From the cell containing the given text, extract its center point as [X, Y] coordinate. 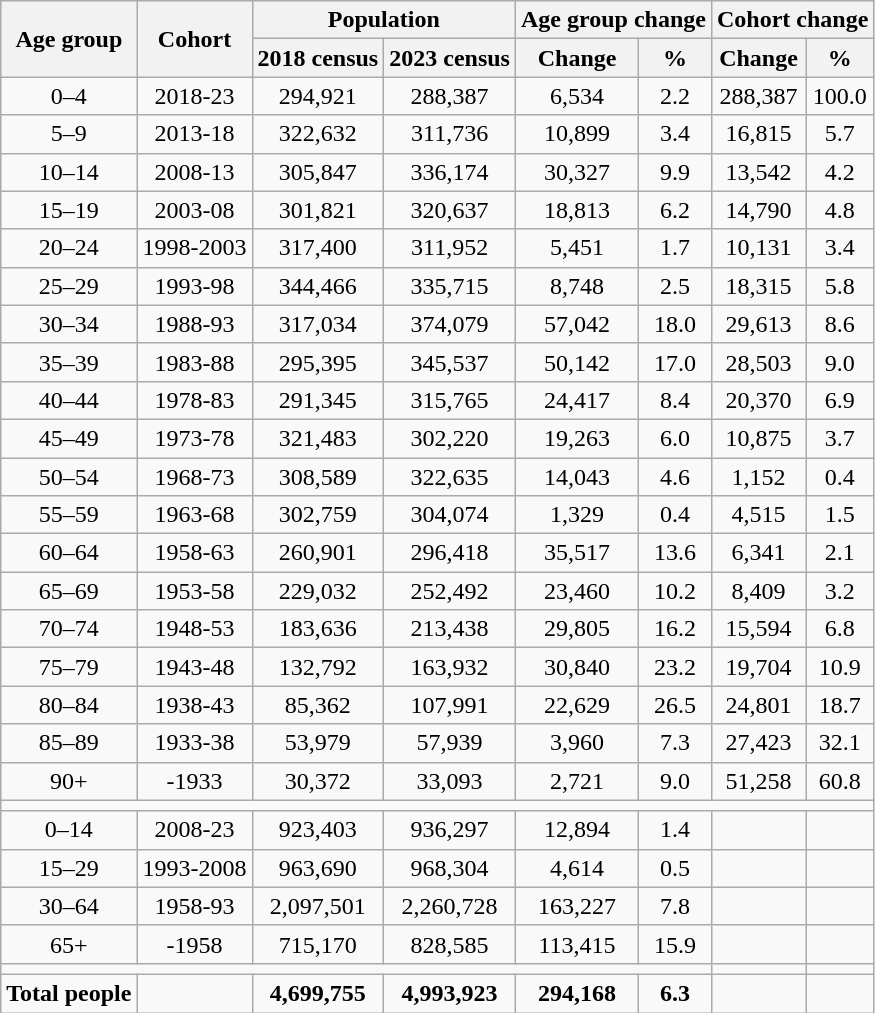
1.5 [840, 515]
321,483 [318, 438]
6,534 [576, 96]
5,451 [576, 248]
30,327 [576, 172]
113,415 [576, 944]
2,260,728 [450, 906]
296,418 [450, 553]
2.2 [676, 96]
2008-13 [194, 172]
0–4 [69, 96]
22,629 [576, 705]
1993-98 [194, 286]
1938-43 [194, 705]
311,736 [450, 134]
260,901 [318, 553]
-1933 [194, 781]
15.9 [676, 944]
17.0 [676, 362]
294,921 [318, 96]
30,840 [576, 667]
15–19 [69, 210]
85,362 [318, 705]
311,952 [450, 248]
7.8 [676, 906]
1958-93 [194, 906]
27,423 [758, 743]
213,438 [450, 629]
344,466 [318, 286]
75–79 [69, 667]
295,395 [318, 362]
13.6 [676, 553]
30,372 [318, 781]
Cohort [194, 39]
8,409 [758, 591]
29,613 [758, 324]
4.6 [676, 477]
6.8 [840, 629]
308,589 [318, 477]
18,813 [576, 210]
304,074 [450, 515]
4,699,755 [318, 993]
-1958 [194, 944]
8.6 [840, 324]
20–24 [69, 248]
1973-78 [194, 438]
336,174 [450, 172]
10.2 [676, 591]
10,875 [758, 438]
163,932 [450, 667]
320,637 [450, 210]
Total people [69, 993]
10–14 [69, 172]
923,403 [318, 830]
1988-93 [194, 324]
23.2 [676, 667]
5.8 [840, 286]
35,517 [576, 553]
132,792 [318, 667]
1943-48 [194, 667]
28,503 [758, 362]
4,993,923 [450, 993]
12,894 [576, 830]
317,034 [318, 324]
1958-63 [194, 553]
50–54 [69, 477]
294,168 [576, 993]
3.2 [840, 591]
70–74 [69, 629]
2018-23 [194, 96]
32.1 [840, 743]
14,790 [758, 210]
10,131 [758, 248]
1983-88 [194, 362]
15–29 [69, 868]
13,542 [758, 172]
7.3 [676, 743]
2003-08 [194, 210]
1,329 [576, 515]
4.8 [840, 210]
18.0 [676, 324]
302,759 [318, 515]
315,765 [450, 400]
20,370 [758, 400]
305,847 [318, 172]
35–39 [69, 362]
301,821 [318, 210]
345,537 [450, 362]
291,345 [318, 400]
2018 census [318, 58]
9.9 [676, 172]
90+ [69, 781]
163,227 [576, 906]
0.5 [676, 868]
2.5 [676, 286]
4,614 [576, 868]
322,635 [450, 477]
50,142 [576, 362]
Age group change [613, 20]
3.7 [840, 438]
6.3 [676, 993]
322,632 [318, 134]
0–14 [69, 830]
14,043 [576, 477]
19,704 [758, 667]
229,032 [318, 591]
18,315 [758, 286]
1,152 [758, 477]
1978-83 [194, 400]
1998-2003 [194, 248]
1933-38 [194, 743]
Population [384, 20]
10.9 [840, 667]
19,263 [576, 438]
1948-53 [194, 629]
65+ [69, 944]
968,304 [450, 868]
10,899 [576, 134]
2013-18 [194, 134]
24,417 [576, 400]
183,636 [318, 629]
65–69 [69, 591]
57,939 [450, 743]
335,715 [450, 286]
6.9 [840, 400]
2.1 [840, 553]
1953-58 [194, 591]
107,991 [450, 705]
30–64 [69, 906]
30–34 [69, 324]
2023 census [450, 58]
55–59 [69, 515]
29,805 [576, 629]
57,042 [576, 324]
51,258 [758, 781]
8,748 [576, 286]
85–89 [69, 743]
317,400 [318, 248]
1.7 [676, 248]
1963-68 [194, 515]
4.2 [840, 172]
302,220 [450, 438]
Age group [69, 39]
6.0 [676, 438]
5–9 [69, 134]
8.4 [676, 400]
828,585 [450, 944]
4,515 [758, 515]
3,960 [576, 743]
25–29 [69, 286]
18.7 [840, 705]
2,721 [576, 781]
1993-2008 [194, 868]
45–49 [69, 438]
1.4 [676, 830]
963,690 [318, 868]
40–44 [69, 400]
33,093 [450, 781]
15,594 [758, 629]
53,979 [318, 743]
60.8 [840, 781]
1968-73 [194, 477]
60–64 [69, 553]
16,815 [758, 134]
252,492 [450, 591]
2,097,501 [318, 906]
715,170 [318, 944]
6,341 [758, 553]
26.5 [676, 705]
374,079 [450, 324]
2008-23 [194, 830]
5.7 [840, 134]
936,297 [450, 830]
100.0 [840, 96]
23,460 [576, 591]
Cohort change [792, 20]
24,801 [758, 705]
80–84 [69, 705]
16.2 [676, 629]
6.2 [676, 210]
